Identify which cell holds the provided text, then report its (x, y) central coordinate. 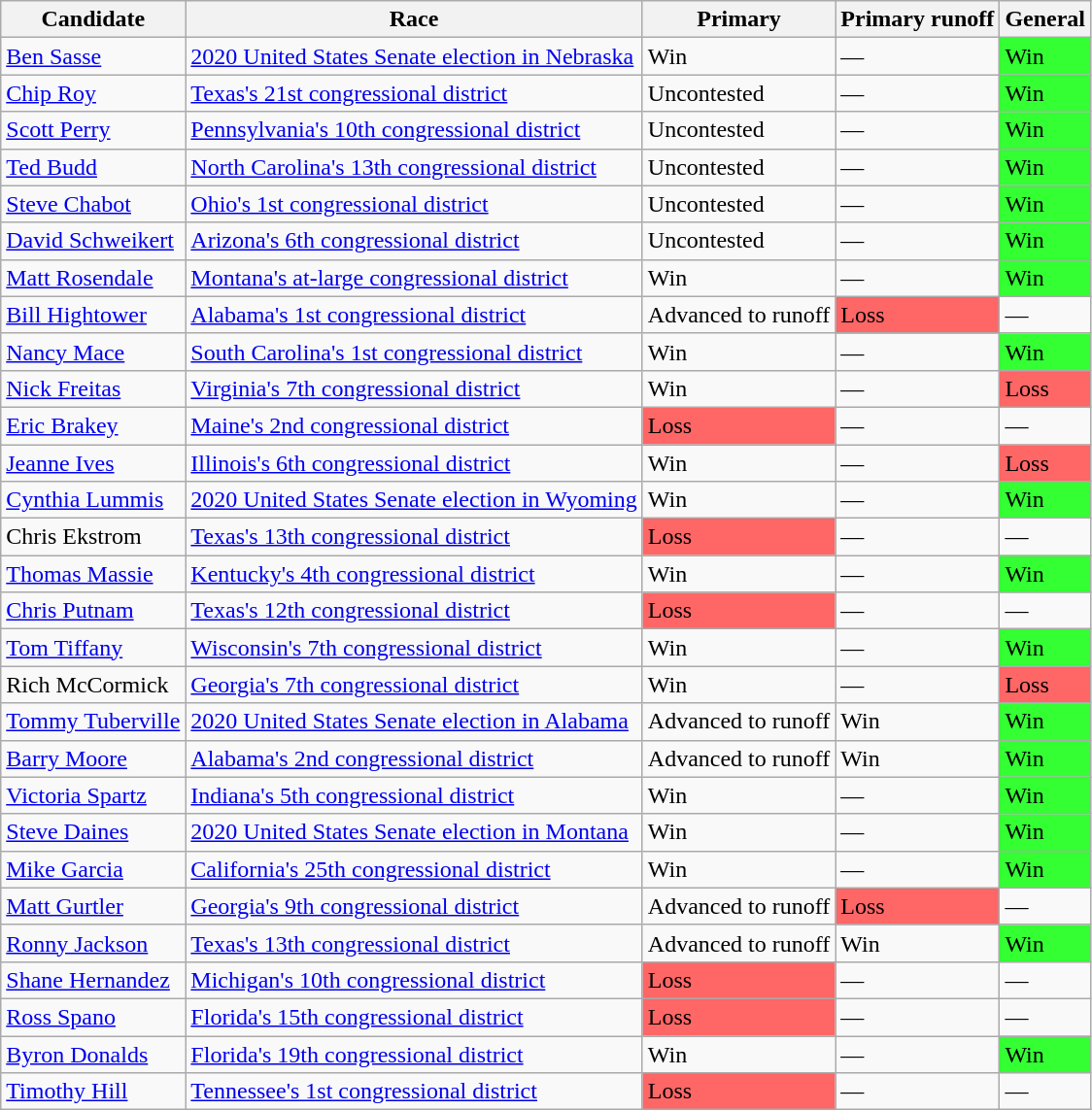
Chip Roy (93, 93)
Timothy Hill (93, 1092)
Chris Putnam (93, 611)
Illinois's 6th congressional district (414, 463)
Nancy Mace (93, 352)
Tennessee's 1st congressional district (414, 1092)
Alabama's 2nd congressional district (414, 758)
2020 United States Senate election in Montana (414, 832)
Steve Daines (93, 832)
Texas's 21st congressional district (414, 93)
Chris Ekstrom (93, 537)
Texas's 12th congressional district (414, 611)
Byron Donalds (93, 1054)
Candidate (93, 19)
North Carolina's 13th congressional district (414, 167)
2020 United States Senate election in Alabama (414, 722)
Steve Chabot (93, 204)
Mike Garcia (93, 869)
Ronny Jackson (93, 943)
Montana's at-large congressional district (414, 278)
Thomas Massie (93, 574)
2020 United States Senate election in Nebraska (414, 56)
Tom Tiffany (93, 648)
Maine's 2nd congressional district (414, 425)
Matt Gurtler (93, 906)
Indiana's 5th congressional district (414, 795)
Virginia's 7th congressional district (414, 388)
Primary (738, 19)
South Carolina's 1st congressional district (414, 352)
Wisconsin's 7th congressional district (414, 648)
Nick Freitas (93, 388)
Primary runoff (917, 19)
Florida's 19th congressional district (414, 1054)
Ross Spano (93, 1017)
Florida's 15th congressional district (414, 1017)
Georgia's 9th congressional district (414, 906)
Race (414, 19)
2020 United States Senate election in Wyoming (414, 500)
Cynthia Lummis (93, 500)
Scott Perry (93, 130)
Alabama's 1st congressional district (414, 315)
Kentucky's 4th congressional district (414, 574)
Rich McCormick (93, 685)
Ben Sasse (93, 56)
Barry Moore (93, 758)
Eric Brakey (93, 425)
Georgia's 7th congressional district (414, 685)
California's 25th congressional district (414, 869)
David Schweikert (93, 241)
General (1045, 19)
Ohio's 1st congressional district (414, 204)
Shane Hernandez (93, 980)
Matt Rosendale (93, 278)
Victoria Spartz (93, 795)
Ted Budd (93, 167)
Bill Hightower (93, 315)
Jeanne Ives (93, 463)
Michigan's 10th congressional district (414, 980)
Arizona's 6th congressional district (414, 241)
Pennsylvania's 10th congressional district (414, 130)
Tommy Tuberville (93, 722)
